Locate the cell with the specified text and output its [X, Y] center coordinate. 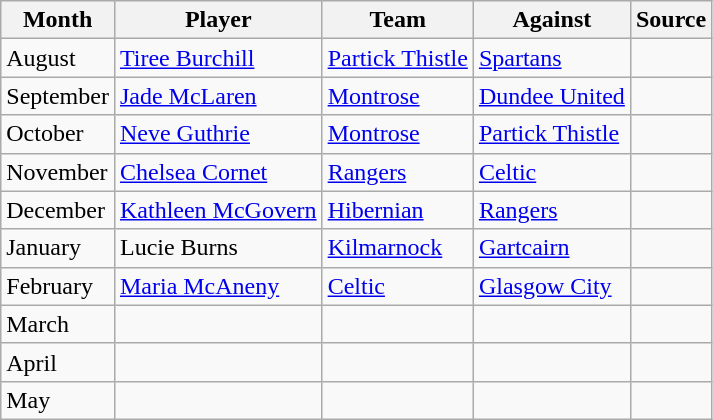
March [58, 324]
November [58, 172]
Gartcairn [552, 248]
Tiree Burchill [218, 58]
Dundee United [552, 96]
Hibernian [398, 210]
January [58, 248]
Glasgow City [552, 286]
Maria McAneny [218, 286]
Chelsea Cornet [218, 172]
August [58, 58]
May [58, 400]
Month [58, 20]
Spartans [552, 58]
Player [218, 20]
Lucie Burns [218, 248]
February [58, 286]
Kathleen McGovern [218, 210]
Neve Guthrie [218, 134]
September [58, 96]
Source [670, 20]
Kilmarnock [398, 248]
December [58, 210]
October [58, 134]
Jade McLaren [218, 96]
Against [552, 20]
Team [398, 20]
April [58, 362]
